Identify which cell holds the provided text, then report its [X, Y] central coordinate. 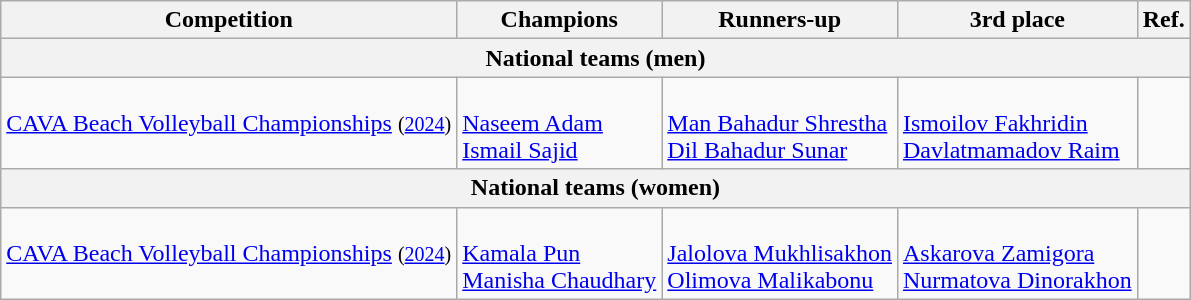
Naseem AdamIsmail Sajid [560, 123]
Askarova ZamigoraNurmatova Dinorakhon [1017, 253]
Champions [560, 20]
Jalolova MukhlisakhonOlimova Malikabonu [780, 253]
Ismoilov FakhridinDavlatmamadov Raim [1017, 123]
3rd place [1017, 20]
Competition [229, 20]
Man Bahadur ShresthaDil Bahadur Sunar [780, 123]
Ref. [1164, 20]
Runners-up [780, 20]
National teams (men) [596, 58]
Kamala PunManisha Chaudhary [560, 253]
National teams (women) [596, 188]
